Search for the cell housing the specified text and yield its [x, y] center coordinate. 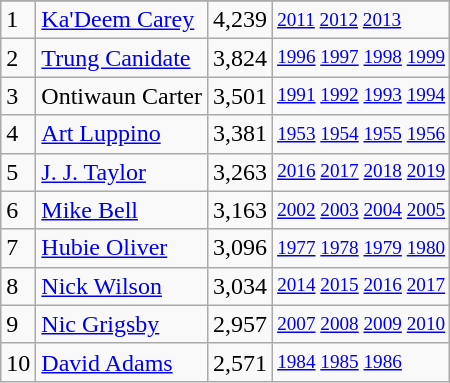
2016 2017 2018 2019 [362, 172]
1991 1992 1993 1994 [362, 96]
2007 2008 2009 2010 [362, 324]
Mike Bell [122, 210]
10 [18, 362]
9 [18, 324]
Ontiwaun Carter [122, 96]
Nic Grigsby [122, 324]
3,263 [240, 172]
4,239 [240, 20]
1996 1997 1998 1999 [362, 58]
3,096 [240, 248]
3 [18, 96]
8 [18, 286]
4 [18, 134]
2,957 [240, 324]
3,824 [240, 58]
3,034 [240, 286]
Ka'Deem Carey [122, 20]
1 [18, 20]
6 [18, 210]
J. J. Taylor [122, 172]
Hubie Oliver [122, 248]
7 [18, 248]
3,163 [240, 210]
1984 1985 1986 [362, 362]
2,571 [240, 362]
2014 2015 2016 2017 [362, 286]
Nick Wilson [122, 286]
2 [18, 58]
Art Luppino [122, 134]
Trung Canidate [122, 58]
1953 1954 1955 1956 [362, 134]
3,501 [240, 96]
1977 1978 1979 1980 [362, 248]
David Adams [122, 362]
5 [18, 172]
3,381 [240, 134]
2011 2012 2013 [362, 20]
2002 2003 2004 2005 [362, 210]
